Return (x, y) of the center of cell containing provided text 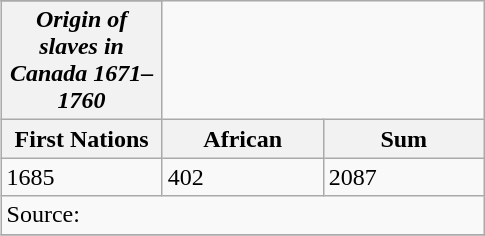
1685 (82, 177)
2087 (404, 177)
Origin of slaves in Canada 1671–1760 (82, 60)
Source: (242, 215)
Sum (404, 139)
African (242, 139)
First Nations (82, 139)
402 (242, 177)
